Identify which cell holds the provided text, then report its (x, y) central coordinate. 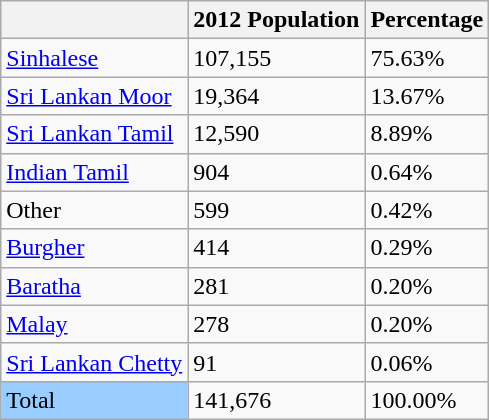
2012 Population (276, 20)
Total (94, 400)
0.42% (427, 210)
Sri Lankan Moor (94, 96)
0.29% (427, 248)
19,364 (276, 96)
13.67% (427, 96)
107,155 (276, 58)
414 (276, 248)
100.00% (427, 400)
Sri Lankan Chetty (94, 362)
281 (276, 286)
904 (276, 172)
141,676 (276, 400)
75.63% (427, 58)
Indian Tamil (94, 172)
Burgher (94, 248)
599 (276, 210)
Sinhalese (94, 58)
12,590 (276, 134)
0.06% (427, 362)
Malay (94, 324)
278 (276, 324)
8.89% (427, 134)
Percentage (427, 20)
Baratha (94, 286)
Other (94, 210)
0.64% (427, 172)
91 (276, 362)
Sri Lankan Tamil (94, 134)
